Locate the cell with the specified text and output its [X, Y] center coordinate. 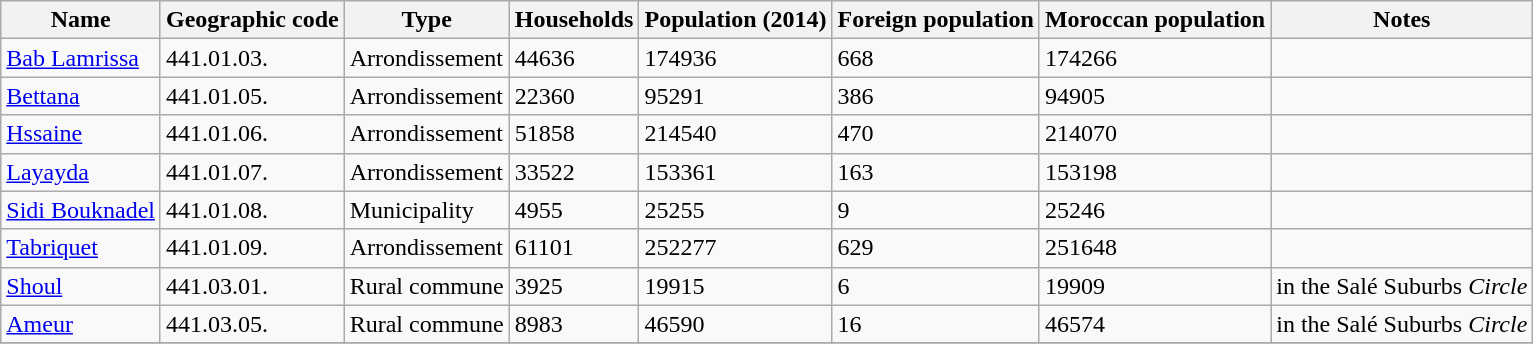
19909 [1154, 286]
3925 [574, 286]
Tabriquet [81, 248]
25255 [736, 210]
8983 [574, 324]
441.01.09. [252, 248]
386 [936, 96]
174266 [1154, 58]
22360 [574, 96]
95291 [736, 96]
153198 [1154, 172]
Households [574, 20]
94905 [1154, 96]
Population (2014) [736, 20]
Type [426, 20]
441.03.05. [252, 324]
46590 [736, 324]
668 [936, 58]
163 [936, 172]
Ameur [81, 324]
Bettana [81, 96]
51858 [574, 134]
441.03.01. [252, 286]
46574 [1154, 324]
Municipality [426, 210]
Layayda [81, 172]
Sidi Bouknadel [81, 210]
4955 [574, 210]
16 [936, 324]
44636 [574, 58]
441.01.05. [252, 96]
251648 [1154, 248]
6 [936, 286]
19915 [736, 286]
9 [936, 210]
153361 [736, 172]
Name [81, 20]
441.01.03. [252, 58]
441.01.06. [252, 134]
629 [936, 248]
61101 [574, 248]
Foreign population [936, 20]
Geographic code [252, 20]
Bab Lamrissa [81, 58]
Notes [1402, 20]
Shoul [81, 286]
Moroccan population [1154, 20]
470 [936, 134]
174936 [736, 58]
25246 [1154, 210]
214540 [736, 134]
441.01.07. [252, 172]
214070 [1154, 134]
33522 [574, 172]
441.01.08. [252, 210]
252277 [736, 248]
Hssaine [81, 134]
